Capture the cell that displays the provided text and extract its [X, Y] central coordinate. 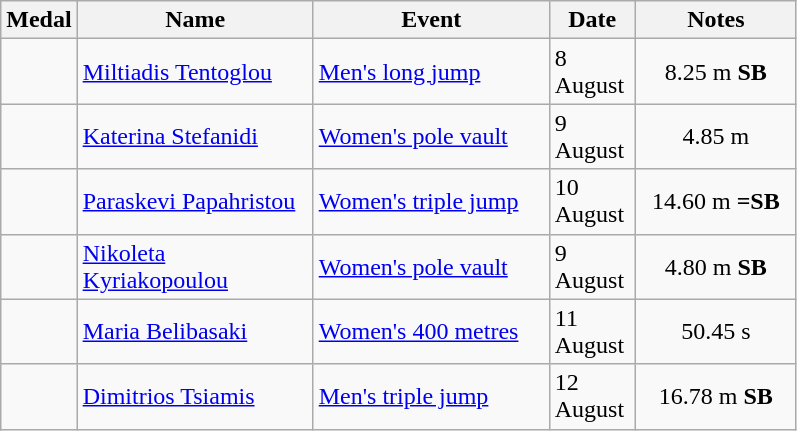
Maria Belibasaki [195, 332]
Date [592, 20]
12 August [592, 396]
Women's triple jump [431, 202]
Men's long jump [431, 72]
Dimitrios Tsiamis [195, 396]
Katerina Stefanidi [195, 136]
50.45 s [716, 332]
8.25 m SB [716, 72]
Name [195, 20]
4.85 m [716, 136]
4.80 m SB [716, 266]
16.78 m SB [716, 396]
Women's 400 metres [431, 332]
Miltiadis Tentoglou [195, 72]
Nikoleta Kyriakopoulou [195, 266]
Paraskevi Papahristou [195, 202]
Medal [39, 20]
Notes [716, 20]
11 August [592, 332]
8 August [592, 72]
10 August [592, 202]
Event [431, 20]
14.60 m =SB [716, 202]
Men's triple jump [431, 396]
